For the text-containing cell, return its midpoint in [X, Y] coordinate format. 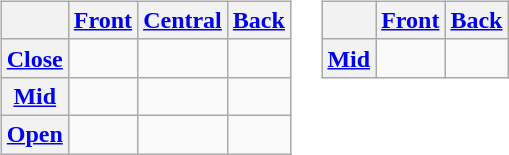
Open [34, 134]
Central [183, 20]
Close [34, 58]
